Capture the cell that displays the provided text and extract its (x, y) central coordinate. 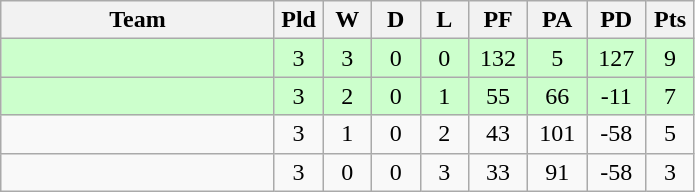
PA (558, 20)
Pld (298, 20)
9 (670, 58)
55 (498, 96)
7 (670, 96)
91 (558, 172)
PD (616, 20)
L (444, 20)
W (348, 20)
66 (558, 96)
Team (138, 20)
132 (498, 58)
D (396, 20)
Pts (670, 20)
-11 (616, 96)
127 (616, 58)
43 (498, 134)
PF (498, 20)
33 (498, 172)
101 (558, 134)
